Pinpoint the cell where the given text exists, returning its (X, Y) midpoint coordinate. 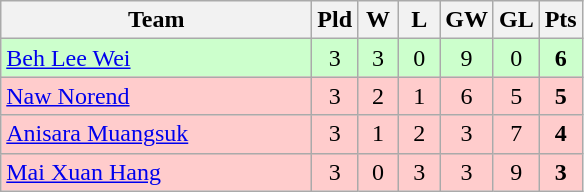
4 (560, 134)
Naw Norend (156, 96)
Pld (335, 20)
Beh Lee Wei (156, 58)
Anisara Muangsuk (156, 134)
Team (156, 20)
L (420, 20)
Pts (560, 20)
7 (516, 134)
Mai Xuan Hang (156, 172)
GW (467, 20)
GL (516, 20)
W (378, 20)
